Identify which cell holds the provided text, then report its (x, y) central coordinate. 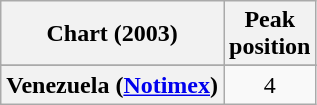
Venezuela (Notimex) (112, 85)
Chart (2003) (112, 34)
Peakposition (270, 34)
4 (270, 85)
